Identify which cell holds the provided text, then report its (x, y) central coordinate. 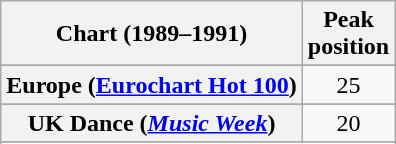
25 (348, 85)
Europe (Eurochart Hot 100) (152, 85)
Chart (1989–1991) (152, 34)
Peakposition (348, 34)
UK Dance (Music Week) (152, 123)
20 (348, 123)
